Pinpoint the cell where the given text exists, returning its (x, y) midpoint coordinate. 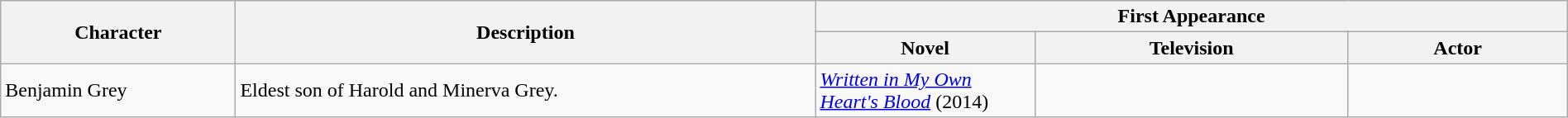
Description (526, 32)
Television (1191, 48)
Character (118, 32)
Eldest son of Harold and Minerva Grey. (526, 91)
Benjamin Grey (118, 91)
First Appearance (1191, 17)
Actor (1457, 48)
Written in My Own Heart's Blood (2014) (925, 91)
Novel (925, 48)
